Identify which cell holds the provided text, then report its [X, Y] central coordinate. 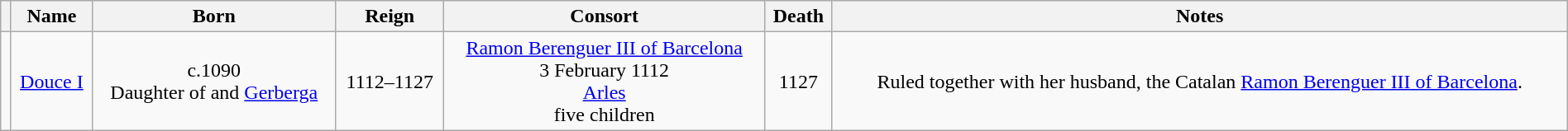
Ruled together with her husband, the Catalan Ramon Berenguer III of Barcelona. [1199, 81]
Born [214, 16]
Notes [1199, 16]
1112–1127 [390, 81]
Ramon Berenguer III of Barcelona3 February 1112Arlesfive children [605, 81]
1127 [799, 81]
Douce I [51, 81]
Death [799, 16]
c.1090Daughter of and Gerberga [214, 81]
Name [51, 16]
Consort [605, 16]
Reign [390, 16]
